Output the [X, Y] coordinate of the center of the cell containing the given text.  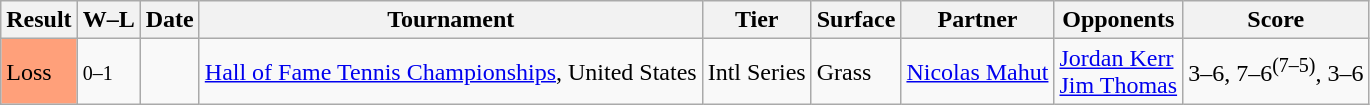
0–1 [108, 72]
Intl Series [756, 72]
W–L [108, 20]
Score [1276, 20]
Hall of Fame Tennis Championships, United States [450, 72]
Result [39, 20]
Loss [39, 72]
3–6, 7–6(7–5), 3–6 [1276, 72]
Surface [856, 20]
Tier [756, 20]
Grass [856, 72]
Date [170, 20]
Tournament [450, 20]
Jordan Kerr Jim Thomas [1118, 72]
Opponents [1118, 20]
Partner [978, 20]
Nicolas Mahut [978, 72]
